Extract the [x, y] coordinate from the center of the cell holding the provided text.  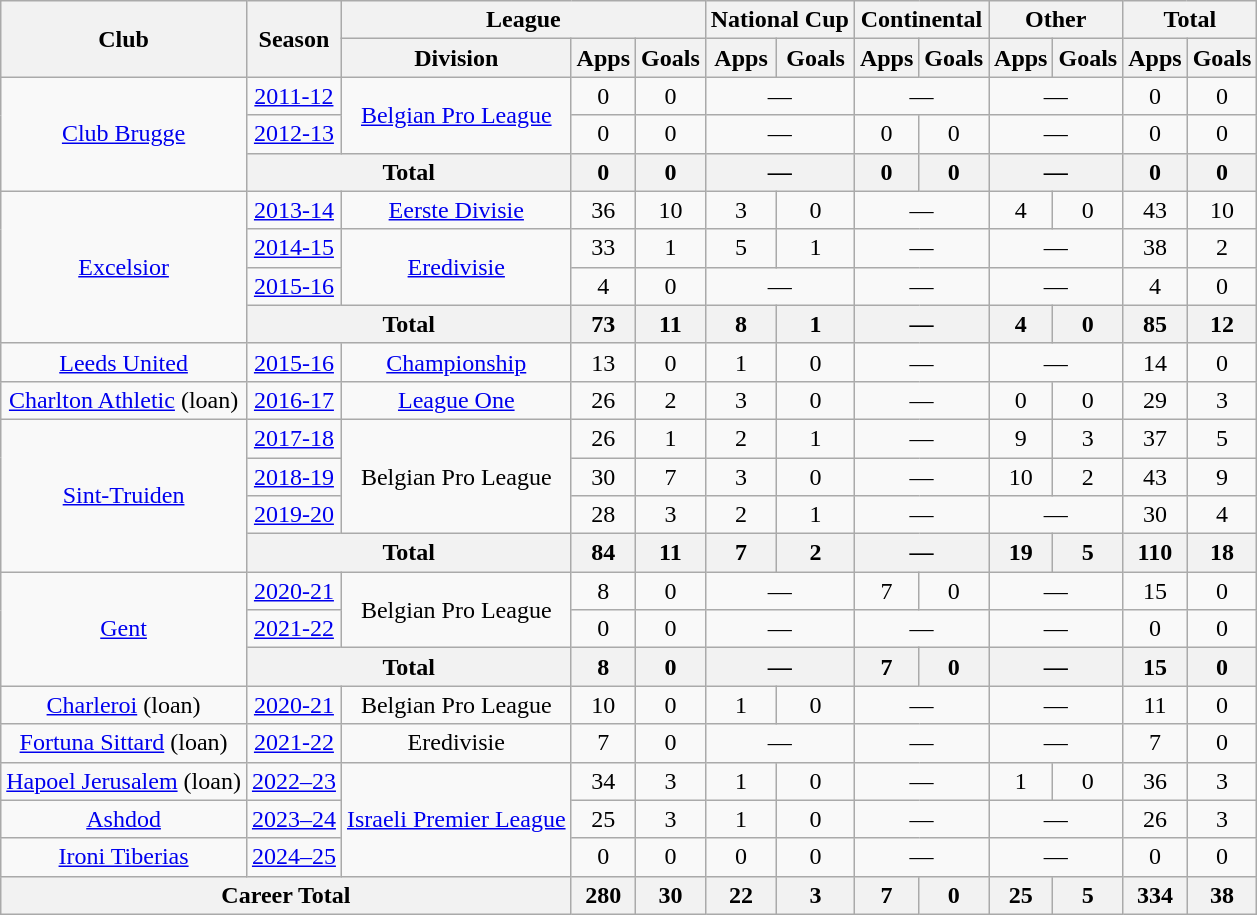
29 [1155, 400]
Israeli Premier League [456, 819]
34 [603, 781]
Career Total [286, 895]
Other [1056, 20]
85 [1155, 324]
Charlton Athletic (loan) [124, 400]
84 [603, 553]
334 [1155, 895]
33 [603, 248]
Sint-Truiden [124, 495]
13 [603, 362]
Excelsior [124, 267]
Club Brugge [124, 134]
110 [1155, 553]
18 [1222, 553]
22 [741, 895]
Division [456, 58]
League [523, 20]
2022–23 [294, 781]
Eerste Divisie [456, 210]
Continental [921, 20]
19 [1021, 553]
Charleroi (loan) [124, 705]
Gent [124, 629]
2016-17 [294, 400]
14 [1155, 362]
Hapoel Jerusalem (loan) [124, 781]
League One [456, 400]
2023–24 [294, 819]
37 [1155, 438]
2014-15 [294, 248]
Club [124, 39]
2013-14 [294, 210]
2018-19 [294, 477]
Fortuna Sittard (loan) [124, 743]
2024–25 [294, 857]
2012-13 [294, 134]
73 [603, 324]
Ironi Tiberias [124, 857]
280 [603, 895]
Ashdod [124, 819]
12 [1222, 324]
28 [603, 515]
2017-18 [294, 438]
National Cup [780, 20]
2019-20 [294, 515]
Leeds United [124, 362]
Championship [456, 362]
Season [294, 39]
2011-12 [294, 96]
